Pinpoint the cell where the given text exists, returning its [X, Y] midpoint coordinate. 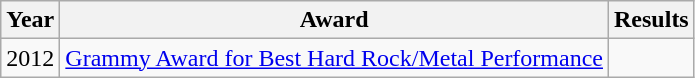
Results [652, 20]
Year [30, 20]
Award [334, 20]
2012 [30, 58]
Grammy Award for Best Hard Rock/Metal Performance [334, 58]
